Scan for the cell matching the given text and deliver its [x, y] coordinate at center. 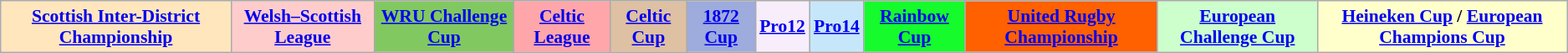
Welsh–Scottish League [303, 27]
WRU Challenge Cup [443, 27]
Heineken Cup / European Champions Cup [1442, 27]
Pro14 [836, 27]
Celtic League [562, 27]
1872 Cup [722, 27]
Pro12 [783, 27]
Celtic Cup [648, 27]
United Rugby Championship [1061, 27]
European Challenge Cup [1238, 27]
Scottish Inter-District Championship [116, 27]
Rainbow Cup [915, 27]
